Provide the (X, Y) coordinate of the cell's center where the given text is located.  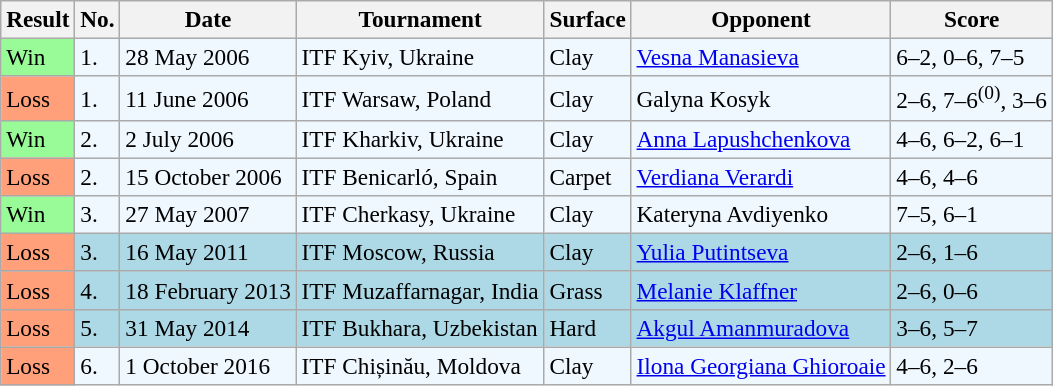
28 May 2006 (208, 57)
ITF Cherkasy, Ukraine (420, 214)
ITF Bukhara, Uzbekistan (420, 328)
Yulia Putintseva (761, 252)
ITF Chișinău, Moldova (420, 366)
Ilona Georgiana Ghioroaie (761, 366)
31 May 2014 (208, 328)
ITF Moscow, Russia (420, 252)
15 October 2006 (208, 177)
27 May 2007 (208, 214)
ITF Benicarló, Spain (420, 177)
2–6, 1–6 (972, 252)
Akgul Amanmuradova (761, 328)
ITF Muzaffarnagar, India (420, 290)
7–5, 6–1 (972, 214)
5. (98, 328)
Result (38, 19)
Anna Lapushchenkova (761, 139)
2–6, 0–6 (972, 290)
ITF Warsaw, Poland (420, 98)
Opponent (761, 19)
6–2, 0–6, 7–5 (972, 57)
11 June 2006 (208, 98)
18 February 2013 (208, 290)
4–6, 4–6 (972, 177)
2–6, 7–6(0), 3–6 (972, 98)
ITF Kharkiv, Ukraine (420, 139)
4–6, 6–2, 6–1 (972, 139)
6. (98, 366)
No. (98, 19)
Grass (588, 290)
Tournament (420, 19)
Vesna Manasieva (761, 57)
4. (98, 290)
Verdiana Verardi (761, 177)
Date (208, 19)
Galyna Kosyk (761, 98)
2 July 2006 (208, 139)
ITF Kyiv, Ukraine (420, 57)
1 October 2016 (208, 366)
Carpet (588, 177)
Hard (588, 328)
Melanie Klaffner (761, 290)
Surface (588, 19)
Kateryna Avdiyenko (761, 214)
Score (972, 19)
3–6, 5–7 (972, 328)
16 May 2011 (208, 252)
4–6, 2–6 (972, 366)
